Find where the given text appears and provide that cell's center as [X, Y] coordinate. 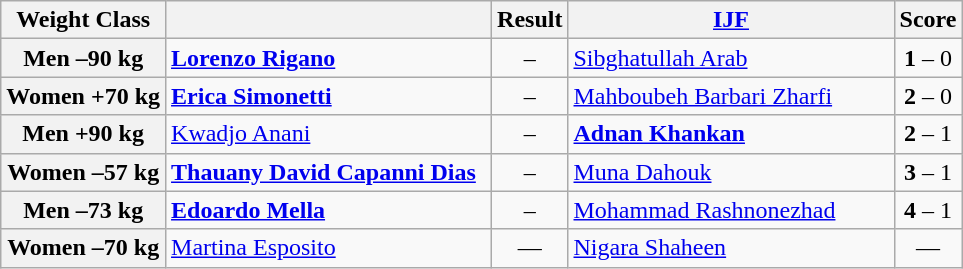
Women –57 kg [84, 172]
Martina Esposito [329, 248]
Men +90 kg [84, 134]
Score [928, 20]
Sibghatullah Arab [731, 58]
Women –70 kg [84, 248]
Thauany David Capanni Dias [329, 172]
Lorenzo Rigano [329, 58]
Edoardo Mella [329, 210]
Men –90 kg [84, 58]
2 – 0 [928, 96]
Muna Dahouk [731, 172]
Erica Simonetti [329, 96]
Weight Class [84, 20]
1 – 0 [928, 58]
2 – 1 [928, 134]
Mohammad Rashnonezhad [731, 210]
4 – 1 [928, 210]
Nigara Shaheen [731, 248]
IJF [731, 20]
Mahboubeh Barbari Zharfi [731, 96]
Kwadjo Anani [329, 134]
Adnan Khankan [731, 134]
3 – 1 [928, 172]
Women +70 kg [84, 96]
Men –73 kg [84, 210]
Result [530, 20]
